Locate the cell with the specified text and output its [x, y] center coordinate. 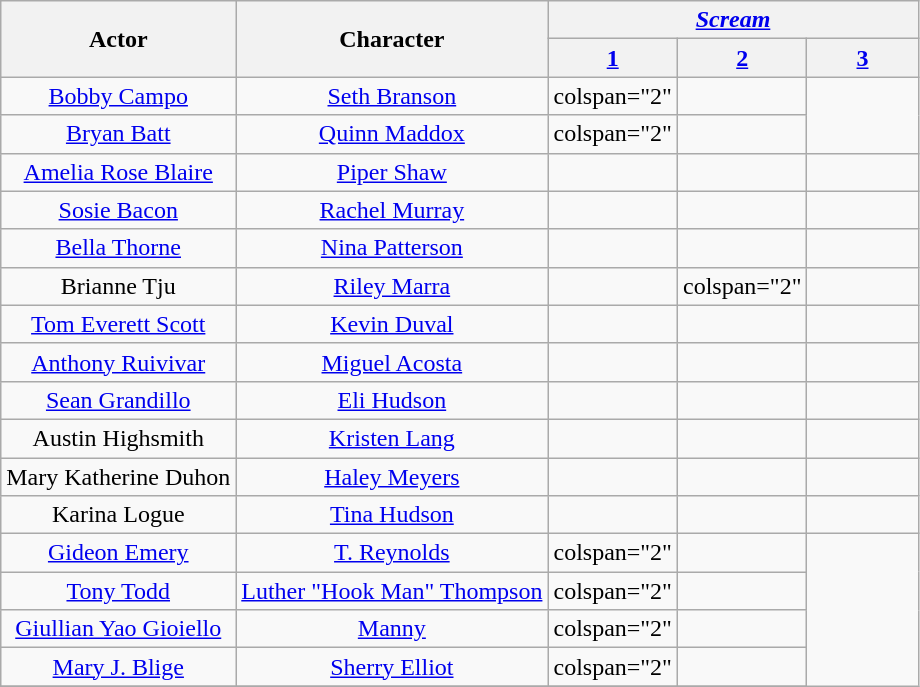
Sean Grandillo [118, 400]
Quinn Maddox [392, 134]
Kevin Duval [392, 324]
Kristen Lang [392, 438]
Sosie Bacon [118, 210]
1 [613, 58]
Anthony Ruivivar [118, 362]
Bobby Campo [118, 96]
Tina Hudson [392, 515]
Brianne Tju [118, 286]
Rachel Murray [392, 210]
Austin Highsmith [118, 438]
Seth Branson [392, 96]
Bella Thorne [118, 248]
Sherry Elliot [392, 667]
T. Reynolds [392, 553]
Haley Meyers [392, 477]
Bryan Batt [118, 134]
Mary J. Blige [118, 667]
2 [742, 58]
Tom Everett Scott [118, 324]
Miguel Acosta [392, 362]
Mary Katherine Duhon [118, 477]
3 [862, 58]
Actor [118, 39]
Nina Patterson [392, 248]
Karina Logue [118, 515]
Manny [392, 629]
Character [392, 39]
Luther "Hook Man" Thompson [392, 591]
Riley Marra [392, 286]
Scream [733, 20]
Eli Hudson [392, 400]
Tony Todd [118, 591]
Gideon Emery [118, 553]
Piper Shaw [392, 172]
Giullian Yao Gioiello [118, 629]
Amelia Rose Blaire [118, 172]
